From the cell containing the given text, extract its center point as (x, y) coordinate. 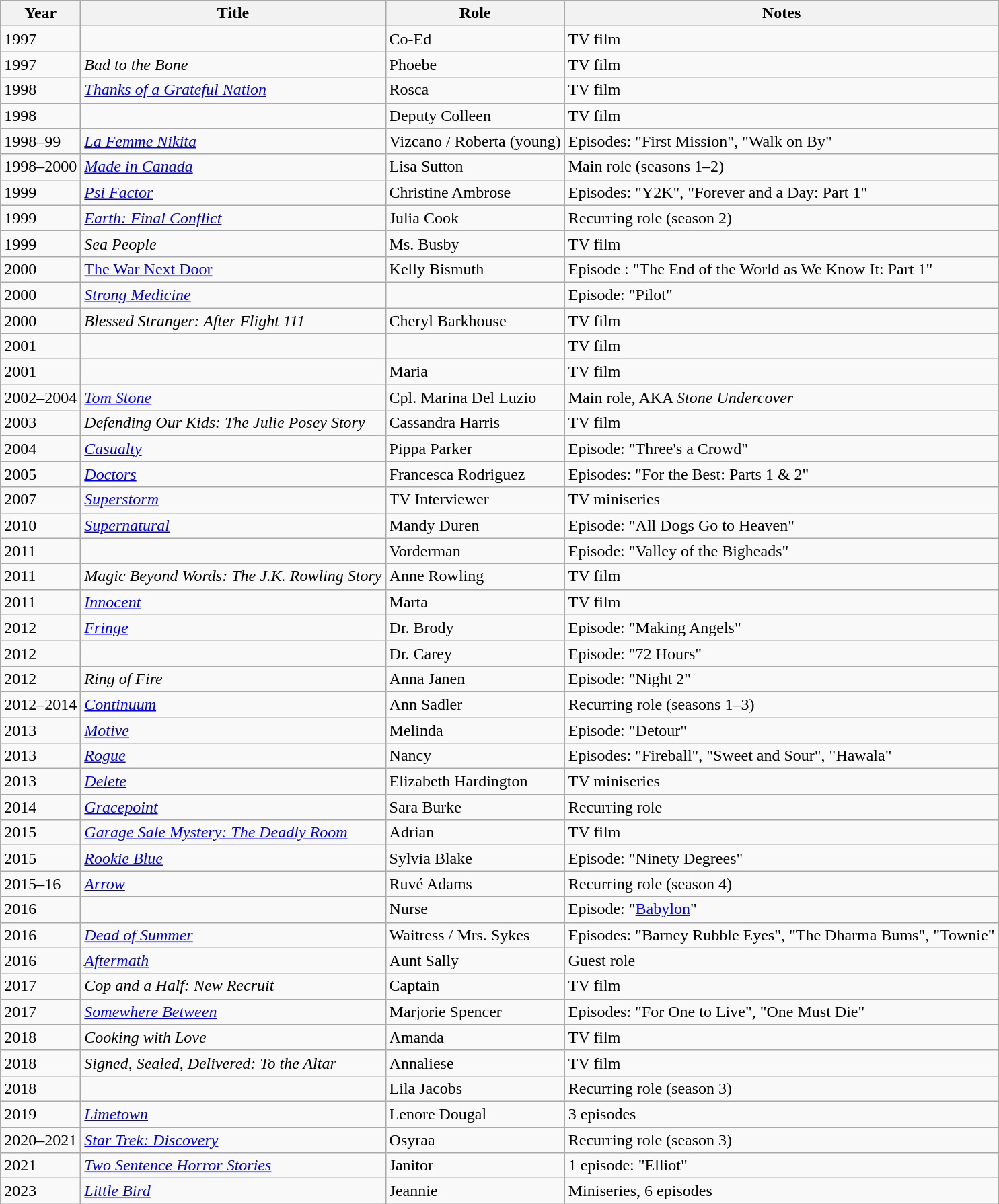
Star Trek: Discovery (233, 1140)
Annaliese (475, 1063)
Cpl. Marina Del Luzio (475, 398)
Magic Beyond Words: The J.K. Rowling Story (233, 576)
Episode: "72 Hours" (782, 653)
1998–2000 (40, 167)
Anna Janen (475, 679)
Aunt Sally (475, 961)
Recurring role (seasons 1–3) (782, 704)
Nancy (475, 756)
Year (40, 13)
1998–99 (40, 141)
Episodes: "Barney Rubble Eyes", "The Dharma Bums", "Townie" (782, 935)
Dr. Carey (475, 653)
Pippa Parker (475, 449)
Episode: "Pilot" (782, 295)
Marta (475, 602)
Title (233, 13)
Lila Jacobs (475, 1088)
1 episode: "Elliot" (782, 1166)
Episode: "Valley of the Bigheads" (782, 551)
3 episodes (782, 1114)
Co-Ed (475, 39)
Ann Sadler (475, 704)
Made in Canada (233, 167)
Role (475, 13)
Garage Sale Mystery: The Deadly Room (233, 833)
Bad to the Bone (233, 65)
Episode: "Detour" (782, 730)
Vorderman (475, 551)
Sara Burke (475, 807)
Cop and a Half: New Recruit (233, 986)
Melinda (475, 730)
2003 (40, 423)
Ring of Fire (233, 679)
Episode: "All Dogs Go to Heaven" (782, 525)
Rosca (475, 90)
Ruvé Adams (475, 884)
Kelly Bismuth (475, 269)
Osyraa (475, 1140)
Main role (seasons 1–2) (782, 167)
Jeannie (475, 1191)
Cooking with Love (233, 1037)
Amanda (475, 1037)
Episode: "Making Angels" (782, 628)
2005 (40, 474)
Continuum (233, 704)
Ms. Busby (475, 243)
2020–2021 (40, 1140)
Thanks of a Grateful Nation (233, 90)
Adrian (475, 833)
Episode: "Three's a Crowd" (782, 449)
Superstorm (233, 500)
Recurring role (season 4) (782, 884)
2015–16 (40, 884)
Cassandra Harris (475, 423)
Innocent (233, 602)
Rogue (233, 756)
Mandy Duren (475, 525)
Psi Factor (233, 192)
Anne Rowling (475, 576)
Elizabeth Hardington (475, 782)
Recurring role (season 2) (782, 218)
La Femme Nikita (233, 141)
Episodes: "For One to Live", "One Must Die" (782, 1012)
Delete (233, 782)
2010 (40, 525)
Deputy Colleen (475, 116)
Arrow (233, 884)
Recurring role (782, 807)
Episode: "Ninety Degrees" (782, 858)
Nurse (475, 909)
Phoebe (475, 65)
Christine Ambrose (475, 192)
Notes (782, 13)
Julia Cook (475, 218)
Episodes: "First Mission", "Walk on By" (782, 141)
Limetown (233, 1114)
Waitress / Mrs. Sykes (475, 935)
Miniseries, 6 episodes (782, 1191)
Signed, Sealed, Delivered: To the Altar (233, 1063)
Marjorie Spencer (475, 1012)
Episodes: "Fireball", "Sweet and Sour", "Hawala" (782, 756)
Lisa Sutton (475, 167)
Dead of Summer (233, 935)
Strong Medicine (233, 295)
Motive (233, 730)
2004 (40, 449)
2002–2004 (40, 398)
2012–2014 (40, 704)
Dr. Brody (475, 628)
TV Interviewer (475, 500)
The War Next Door (233, 269)
Main role, AKA Stone Undercover (782, 398)
Fringe (233, 628)
Gracepoint (233, 807)
Somewhere Between (233, 1012)
2007 (40, 500)
Francesca Rodriguez (475, 474)
Maria (475, 372)
Episode: "Night 2" (782, 679)
Janitor (475, 1166)
Earth: Final Conflict (233, 218)
Episodes: "For the Best: Parts 1 & 2" (782, 474)
Defending Our Kids: The Julie Posey Story (233, 423)
2023 (40, 1191)
Episode : "The End of the World as We Know It: Part 1" (782, 269)
Rookie Blue (233, 858)
Captain (475, 986)
2021 (40, 1166)
Cheryl Barkhouse (475, 321)
Doctors (233, 474)
Supernatural (233, 525)
Guest role (782, 961)
Two Sentence Horror Stories (233, 1166)
Vizcano / Roberta (young) (475, 141)
Tom Stone (233, 398)
Episode: "Babylon" (782, 909)
2019 (40, 1114)
Casualty (233, 449)
Little Bird (233, 1191)
Blessed Stranger: After Flight 111 (233, 321)
Aftermath (233, 961)
Lenore Dougal (475, 1114)
Sea People (233, 243)
Episodes: "Y2K", "Forever and a Day: Part 1" (782, 192)
2014 (40, 807)
Sylvia Blake (475, 858)
